Scan for the cell matching the given text and deliver its (x, y) coordinate at center. 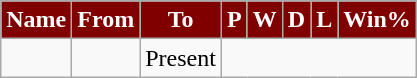
P (234, 20)
To (181, 20)
W (264, 20)
L (324, 20)
Present (181, 58)
From (106, 20)
D (296, 20)
Win% (378, 20)
Name (36, 20)
